Locate the cell with the specified text and output its [X, Y] center coordinate. 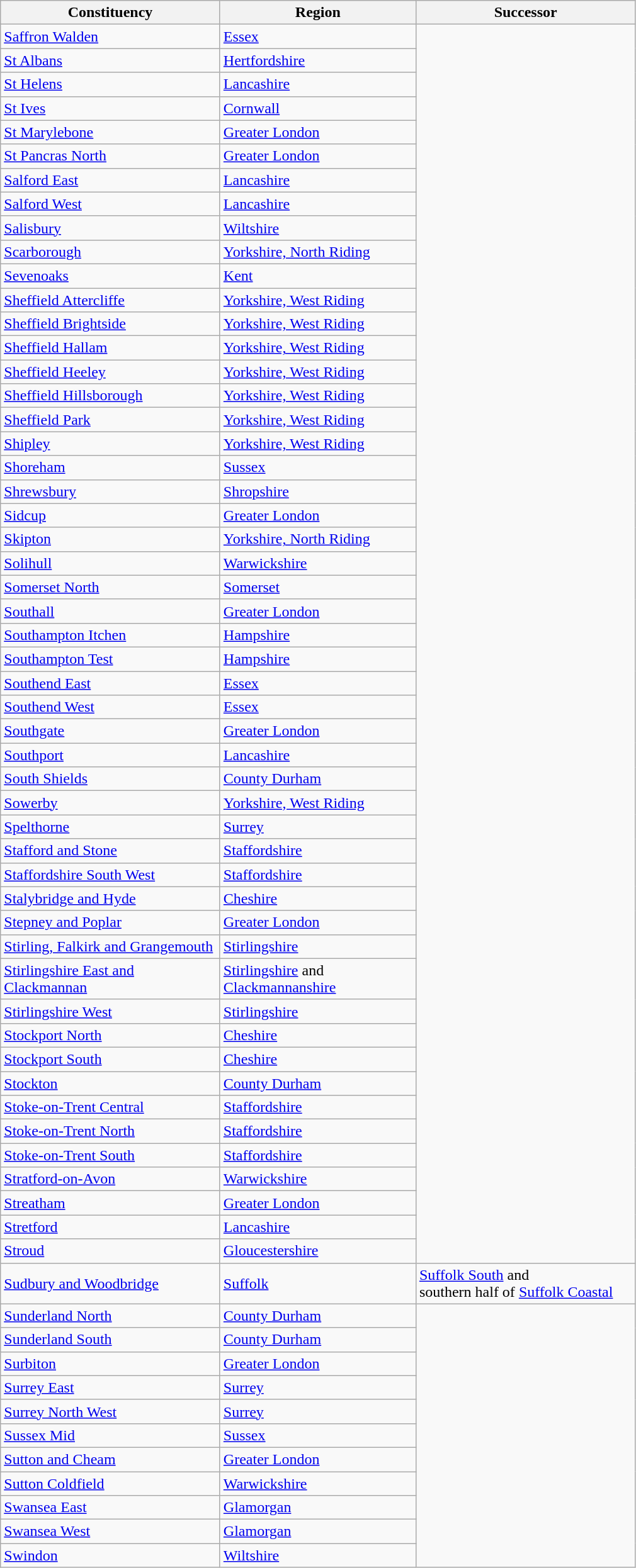
Surrey North West [111, 1411]
Sheffield Heeley [111, 372]
Stoke-on-Trent South [111, 1155]
Shrewsbury [111, 491]
Solihull [111, 563]
Sevenoaks [111, 276]
Spelthorne [111, 827]
Streatham [111, 1203]
Hertfordshire [317, 60]
St Albans [111, 60]
St Ives [111, 108]
Scarborough [111, 252]
Staffordshire South West [111, 875]
Stockport North [111, 1035]
St Pancras North [111, 156]
Stroud [111, 1251]
Sussex Mid [111, 1435]
Kent [317, 276]
Sunderland North [111, 1316]
Skipton [111, 539]
Cornwall [317, 108]
Stoke-on-Trent Central [111, 1107]
Suffolk South and southern half of Suffolk Coastal [525, 1284]
Suffolk [317, 1284]
Sutton Coldfield [111, 1483]
Stirlingshire West [111, 1011]
Constituency [111, 13]
Somerset North [111, 587]
St Marylebone [111, 132]
Successor [525, 13]
Southampton Itchen [111, 635]
Southend East [111, 683]
Sidcup [111, 515]
Sheffield Hallam [111, 348]
Swindon [111, 1555]
Sheffield Brightside [111, 324]
Swansea West [111, 1532]
Stockton [111, 1083]
Gloucestershire [317, 1251]
Stirlingshire East and Clackmannan [111, 979]
Shoreham [111, 468]
Stepney and Poplar [111, 922]
Shipley [111, 444]
Sunderland South [111, 1340]
Swansea East [111, 1508]
Southall [111, 611]
Saffron Walden [111, 36]
Southport [111, 755]
Sheffield Park [111, 420]
Southgate [111, 731]
Sowerby [111, 803]
Stalybridge and Hyde [111, 899]
Salisbury [111, 228]
Stretford [111, 1227]
Sheffield Hillsborough [111, 396]
Salford West [111, 204]
Surbiton [111, 1364]
Southend West [111, 707]
Southampton Test [111, 659]
Stratford-on-Avon [111, 1179]
Sutton and Cheam [111, 1459]
South Shields [111, 779]
Stafford and Stone [111, 851]
Stoke-on-Trent North [111, 1131]
Sheffield Attercliffe [111, 300]
Salford East [111, 180]
Surrey East [111, 1387]
St Helens [111, 84]
Somerset [317, 587]
Stockport South [111, 1059]
Sudbury and Woodbridge [111, 1284]
Stirling, Falkirk and Grangemouth [111, 946]
Shropshire [317, 491]
Region [317, 13]
Stirlingshire and Clackmannanshire [317, 979]
